For the text-containing cell, return its midpoint in [X, Y] coordinate format. 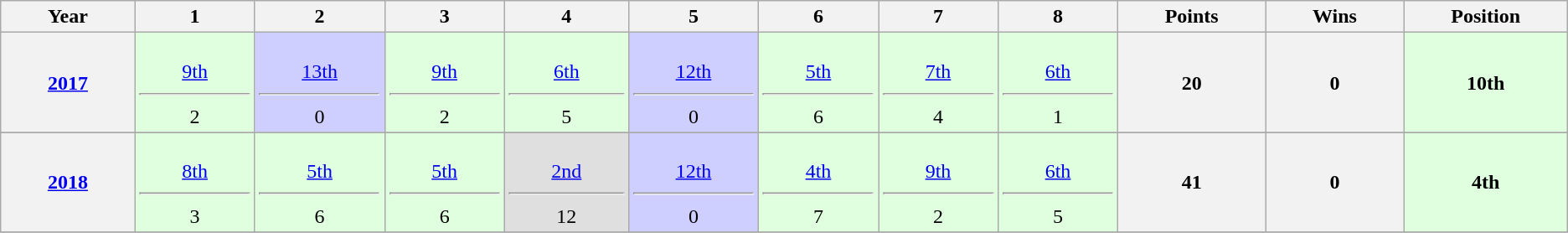
2018 [68, 183]
13th0 [320, 82]
4th7 [818, 183]
2 [320, 17]
6 [818, 17]
5 [694, 17]
Year [68, 17]
7th4 [938, 82]
Points [1192, 17]
3 [444, 17]
4 [566, 17]
7 [938, 17]
20 [1192, 82]
Position [1486, 17]
8th3 [194, 183]
10th [1486, 82]
41 [1192, 183]
2017 [68, 82]
1 [194, 17]
4th [1486, 183]
2nd12 [566, 183]
6th1 [1059, 82]
Wins [1335, 17]
8 [1059, 17]
